Output the [x, y] coordinate of the center of the cell containing the given text.  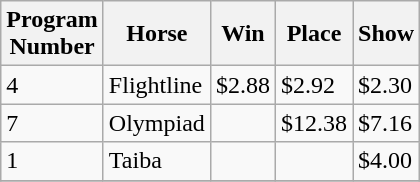
Show [386, 34]
$2.88 [242, 85]
Olympiad [156, 123]
$2.92 [314, 85]
Flightline [156, 85]
$2.30 [386, 85]
4 [52, 85]
1 [52, 161]
Taiba [156, 161]
$4.00 [386, 161]
7 [52, 123]
ProgramNumber [52, 34]
$7.16 [386, 123]
$12.38 [314, 123]
Horse [156, 34]
Win [242, 34]
Place [314, 34]
